Capture the cell that displays the provided text and extract its [X, Y] central coordinate. 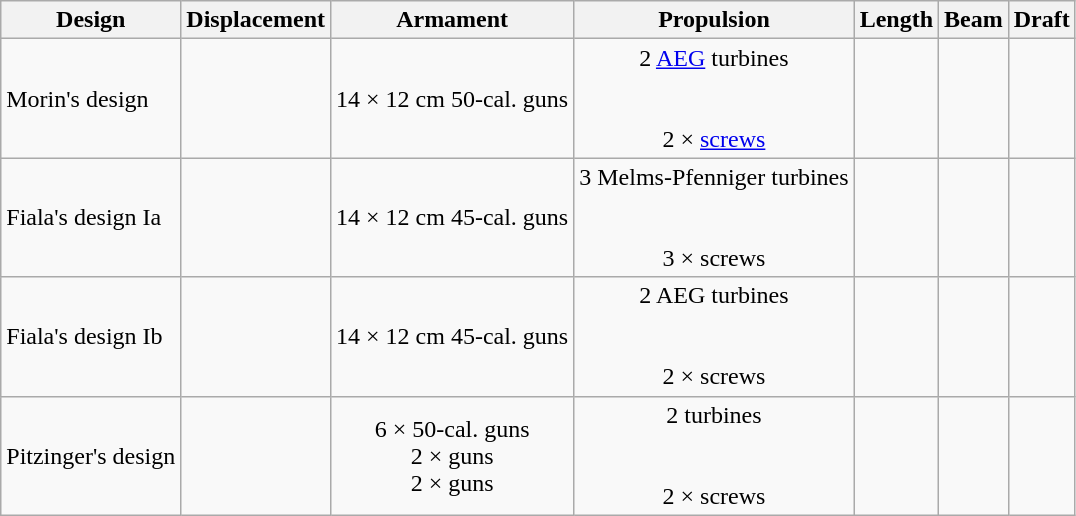
Design [91, 20]
Beam [974, 20]
Length [896, 20]
14 × 12 cm 50-cal. guns [452, 98]
Morin's design [91, 98]
Armament [452, 20]
2 turbines2 × screws [714, 456]
Fiala's design Ia [91, 218]
Displacement [256, 20]
Propulsion [714, 20]
Pitzinger's design [91, 456]
Fiala's design Ib [91, 336]
3 Melms-Pfenniger turbines3 × screws [714, 218]
6 × 50-cal. guns2 × guns2 × guns [452, 456]
Draft [1042, 20]
